Identify which cell holds the provided text, then report its (X, Y) central coordinate. 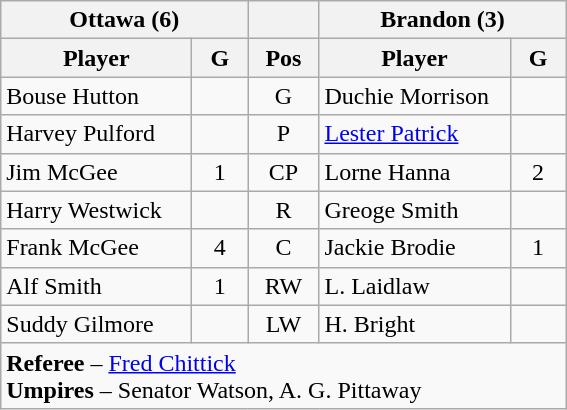
Jim McGee (96, 172)
Frank McGee (96, 248)
Duchie Morrison (414, 96)
Brandon (3) (442, 20)
2 (538, 172)
Pos (284, 58)
RW (284, 286)
Alf Smith (96, 286)
Referee – Fred ChittickUmpires – Senator Watson, A. G. Pittaway (284, 376)
Harvey Pulford (96, 134)
4 (220, 248)
Lorne Hanna (414, 172)
R (284, 210)
CP (284, 172)
Jackie Brodie (414, 248)
C (284, 248)
Ottawa (6) (124, 20)
Bouse Hutton (96, 96)
L. Laidlaw (414, 286)
Greoge Smith (414, 210)
P (284, 134)
Suddy Gilmore (96, 324)
Harry Westwick (96, 210)
H. Bright (414, 324)
Lester Patrick (414, 134)
LW (284, 324)
